Scan for the cell matching the given text and deliver its (X, Y) coordinate at center. 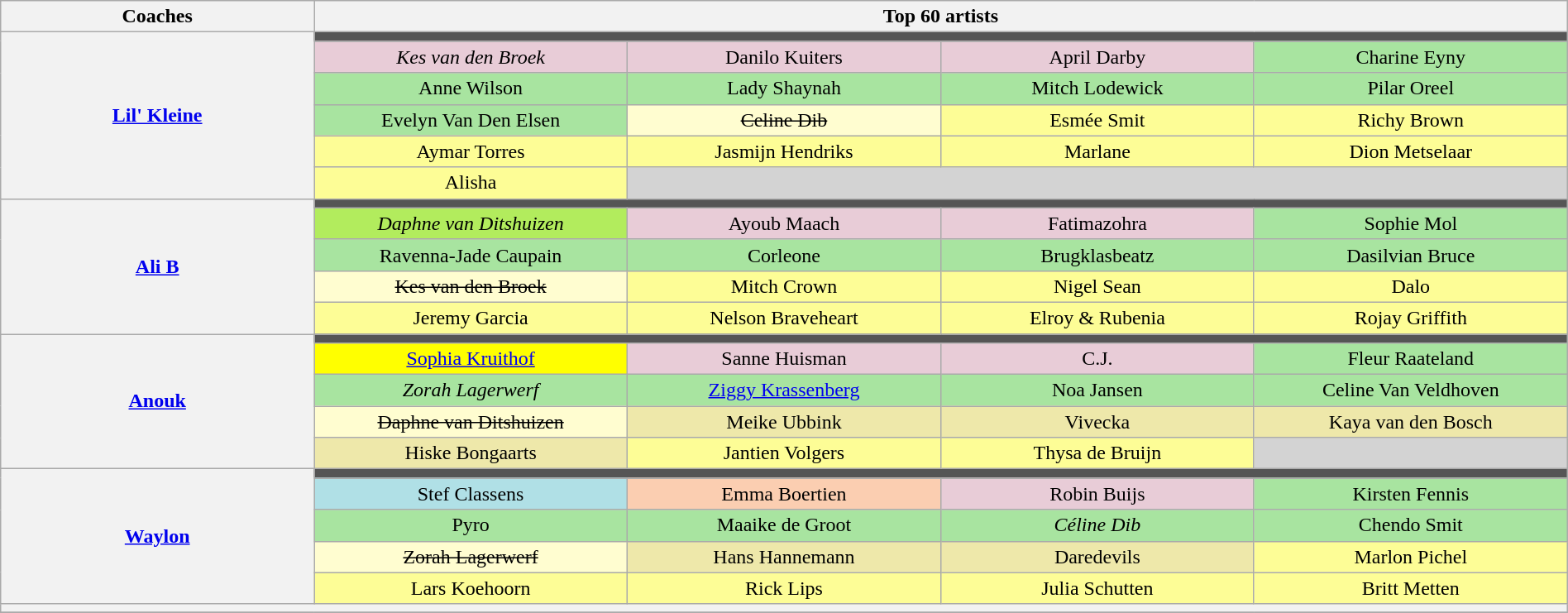
Celine Dib (784, 120)
Jeremy Garcia (471, 318)
Ali B (157, 266)
Fatimazohra (1097, 223)
Lil' Kleine (157, 116)
Jantien Volgers (784, 453)
Esmée Smit (1097, 120)
Hans Hannemann (784, 557)
Marlon Pichel (1411, 557)
Lady Shaynah (784, 89)
Rick Lips (784, 588)
Noa Jansen (1097, 390)
Céline Dib (1097, 525)
Ravenna-Jade Caupain (471, 255)
Danilo Kuiters (784, 57)
C.J. (1097, 359)
Dasilvian Bruce (1411, 255)
Julia Schutten (1097, 588)
Sophie Mol (1411, 223)
Maaike de Groot (784, 525)
Aymar Torres (471, 151)
Britt Metten (1411, 588)
Vivecka (1097, 422)
Mitch Lodewick (1097, 89)
Coaches (157, 17)
Fleur Raateland (1411, 359)
Elroy & Rubenia (1097, 318)
Corleone (784, 255)
Top 60 artists (941, 17)
Robin Buijs (1097, 494)
Pyro (471, 525)
Alisha (471, 183)
Thysa de Bruijn (1097, 453)
Sanne Huisman (784, 359)
Chendo Smit (1411, 525)
April Darby (1097, 57)
Mitch Crown (784, 286)
Hiske Bongaarts (471, 453)
Waylon (157, 536)
Nelson Braveheart (784, 318)
Dion Metselaar (1411, 151)
Lars Koehoorn (471, 588)
Daredevils (1097, 557)
Kirsten Fennis (1411, 494)
Anne Wilson (471, 89)
Pilar Oreel (1411, 89)
Evelyn Van Den Elsen (471, 120)
Stef Classens (471, 494)
Celine Van Veldhoven (1411, 390)
Richy Brown (1411, 120)
Ziggy Krassenberg (784, 390)
Jasmijn Hendriks (784, 151)
Emma Boertien (784, 494)
Nigel Sean (1097, 286)
Kaya van den Bosch (1411, 422)
Rojay Griffith (1411, 318)
Sophia Kruithof (471, 359)
Marlane (1097, 151)
Dalo (1411, 286)
Brugklasbeatz (1097, 255)
Meike Ubbink (784, 422)
Anouk (157, 402)
Ayoub Maach (784, 223)
Charine Eyny (1411, 57)
